For the text-containing cell, return its midpoint in [X, Y] coordinate format. 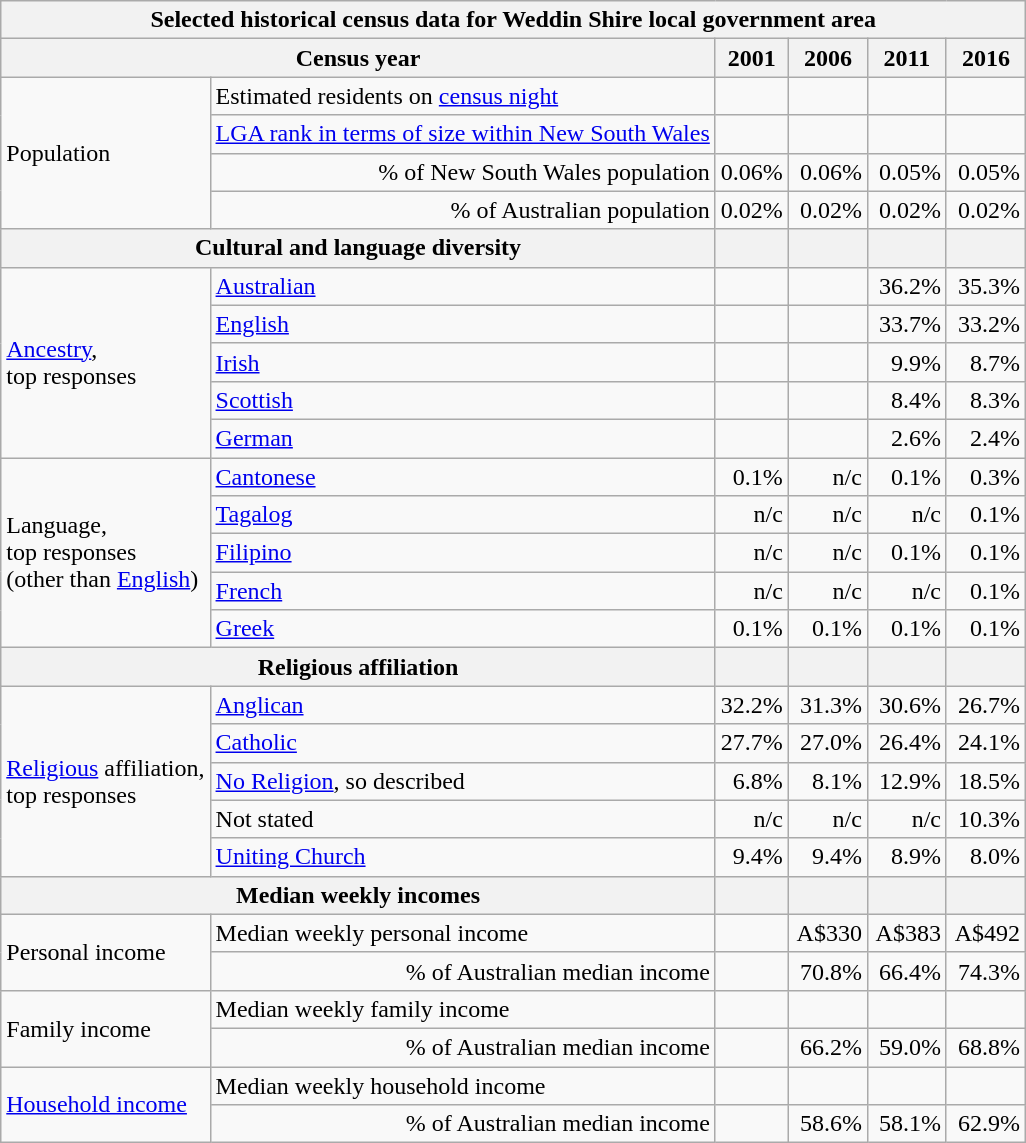
Scottish [462, 400]
Family income [106, 1028]
8.4% [906, 400]
Religious affiliation,top responses [106, 781]
Ancestry,top responses [106, 362]
27.7% [752, 743]
12.9% [906, 781]
2011 [906, 58]
59.0% [906, 1047]
30.6% [906, 705]
Census year [358, 58]
A$330 [828, 933]
8.9% [906, 857]
% of New South Wales population [462, 172]
2.6% [906, 438]
33.7% [906, 324]
Australian [462, 286]
58.1% [906, 1124]
Not stated [462, 819]
No Religion, so described [462, 781]
Anglican [462, 705]
8.1% [828, 781]
English [462, 324]
Median weekly household income [462, 1085]
Median weekly family income [462, 1009]
Religious affiliation [358, 667]
German [462, 438]
27.0% [828, 743]
26.4% [906, 743]
Greek [462, 629]
Tagalog [462, 515]
Irish [462, 362]
French [462, 591]
% of Australian population [462, 210]
Cantonese [462, 477]
31.3% [828, 705]
2006 [828, 58]
36.2% [906, 286]
24.1% [986, 743]
Population [106, 153]
0.3% [986, 477]
74.3% [986, 971]
Median weekly personal income [462, 933]
8.0% [986, 857]
68.8% [986, 1047]
A$492 [986, 933]
32.2% [752, 705]
Catholic [462, 743]
18.5% [986, 781]
Personal income [106, 952]
Median weekly incomes [358, 895]
62.9% [986, 1124]
35.3% [986, 286]
9.9% [906, 362]
A$383 [906, 933]
8.3% [986, 400]
2.4% [986, 438]
Filipino [462, 553]
LGA rank in terms of size within New South Wales [462, 134]
70.8% [828, 971]
Language,top responses(other than English) [106, 553]
33.2% [986, 324]
26.7% [986, 705]
Uniting Church [462, 857]
Cultural and language diversity [358, 248]
Household income [106, 1104]
2001 [752, 58]
66.4% [906, 971]
58.6% [828, 1124]
2016 [986, 58]
8.7% [986, 362]
66.2% [828, 1047]
Selected historical census data for Weddin Shire local government area [514, 20]
Estimated residents on census night [462, 96]
10.3% [986, 819]
6.8% [752, 781]
